Capture the cell that displays the provided text and extract its [x, y] central coordinate. 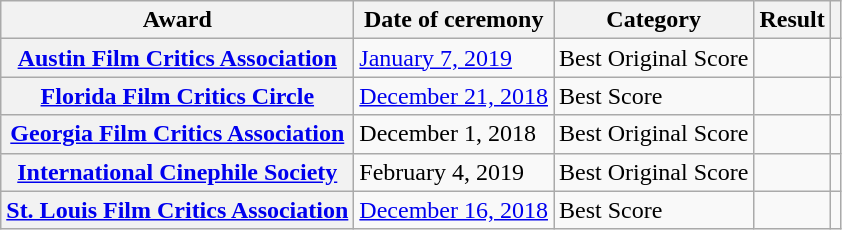
St. Louis Film Critics Association [178, 210]
Date of ceremony [454, 20]
February 4, 2019 [454, 172]
International Cinephile Society [178, 172]
Award [178, 20]
Florida Film Critics Circle [178, 96]
December 21, 2018 [454, 96]
Result [792, 20]
Category [654, 20]
Georgia Film Critics Association [178, 134]
December 1, 2018 [454, 134]
January 7, 2019 [454, 58]
Austin Film Critics Association [178, 58]
December 16, 2018 [454, 210]
